Pinpoint the cell where the given text exists, returning its [x, y] midpoint coordinate. 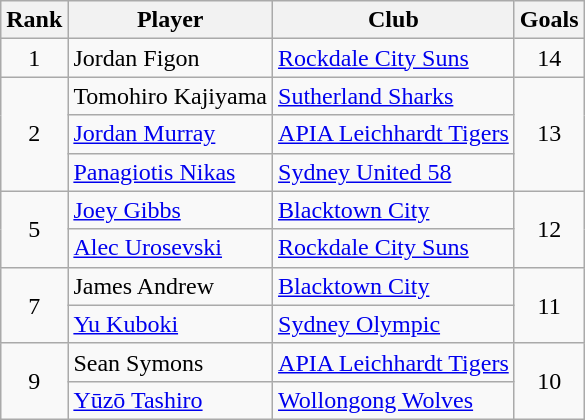
12 [549, 229]
Jordan Figon [170, 58]
11 [549, 305]
Yūzō Tashiro [170, 400]
Panagiotis Nikas [170, 172]
Wollongong Wolves [394, 400]
10 [549, 381]
1 [34, 58]
Tomohiro Kajiyama [170, 96]
7 [34, 305]
Sean Symons [170, 362]
Alec Urosevski [170, 248]
Club [394, 20]
Sydney Olympic [394, 324]
14 [549, 58]
Player [170, 20]
5 [34, 229]
13 [549, 134]
James Andrew [170, 286]
Rank [34, 20]
Jordan Murray [170, 134]
Yu Kuboki [170, 324]
Goals [549, 20]
9 [34, 381]
Sydney United 58 [394, 172]
Sutherland Sharks [394, 96]
Joey Gibbs [170, 210]
2 [34, 134]
